For the text-containing cell, return its midpoint in [x, y] coordinate format. 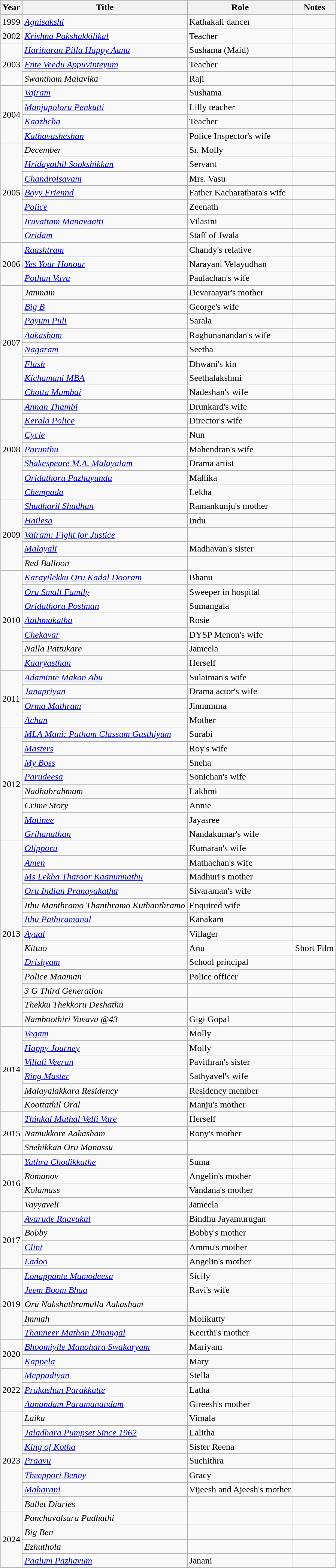
Dhwani's kin [240, 364]
2011 [11, 699]
2016 [11, 1183]
Nagaram [105, 349]
Janani [240, 1561]
3 G Third Generation [105, 991]
Shudharil Shudhan [105, 506]
Lalitha [240, 1432]
Vajram [105, 93]
Nadeshan's wife [240, 392]
Father Kacharathara's wife [240, 193]
2020 [11, 1354]
DYSP Menon's wife [240, 635]
Rony's mother [240, 1133]
Director's wife [240, 421]
Mariyam [240, 1347]
Thekku Thekkoru Deshathu [105, 1005]
Mathachan's wife [240, 862]
Gigi Gopal [240, 1019]
Drama artist [240, 464]
Masters [105, 748]
Lekha [240, 492]
Raji [240, 79]
Seethalakshmi [240, 378]
Thanneer Mathan Dinangal [105, 1333]
Agnisakshi [105, 22]
Oridathoru Puzhayundu [105, 478]
Malayali [105, 549]
Praavu [105, 1461]
MLA Mani: Patham Classum Gusthiyum [105, 734]
Yathra Chodikkathe [105, 1162]
Sivaraman's wife [240, 891]
Thinkal Muthal Velli Vare [105, 1119]
Adaminte Makan Abu [105, 677]
Anu [240, 948]
Kichamani MBA [105, 378]
Bindhu Jayamurugan [240, 1219]
Villager [240, 934]
Ladoo [105, 1261]
Suma [240, 1162]
Vairam: Fight for Justice [105, 535]
Gireesh's mother [240, 1404]
Ring Master [105, 1076]
Nalla Pattukare [105, 649]
Police officer [240, 976]
2010 [11, 620]
Raashtram [105, 250]
Ravi's wife [240, 1290]
Kittuo [105, 948]
Rosie [240, 620]
Karayilekku Oru Kadal Dooram [105, 577]
Koottathil Oral [105, 1105]
Seetha [240, 349]
King of Kotha [105, 1447]
Ms Lekha Tharoor Kaanunnathu [105, 877]
Suchithra [240, 1461]
2022 [11, 1390]
Lakhmi [240, 791]
Sushama (Maid) [240, 50]
Jaladhara Pumpset Since 1962 [105, 1432]
Ithu Manthramo Thanthramo Kuthanthramo [105, 905]
Kumaran's wife [240, 848]
Paulachan's wife [240, 278]
Raghunanandan's wife [240, 335]
Pavithran's sister [240, 1062]
Oridathoru Postman [105, 606]
Jeem Boom Bhaa [105, 1290]
2003 [11, 64]
Kerala Police [105, 421]
Yes Your Honour [105, 264]
Aanandam Paramanandam [105, 1404]
2009 [11, 535]
Namboothiri Yuvavu @43 [105, 1019]
Ithu Pathiramanal [105, 920]
Oru Nakshathramulla Aakasham [105, 1304]
Ayaal [105, 934]
2017 [11, 1240]
Chempada [105, 492]
Year [11, 7]
Red Balloon [105, 563]
Paalum Pazhavum [105, 1561]
Chandy's relative [240, 250]
Mahendran's wife [240, 449]
Oridam [105, 235]
Enquired wife [240, 905]
Drama actor's wife [240, 692]
Zeenath [240, 207]
Police Inspector's wife [240, 136]
Cycle [105, 435]
Janmam [105, 292]
George's wife [240, 307]
Surabi [240, 734]
Title [105, 7]
Pothan Vava [105, 278]
Sathyavel's wife [240, 1076]
Kanakam [240, 920]
Drishyam [105, 962]
Panchavalsara Padhathi [105, 1518]
Oru Small Family [105, 592]
Snehikkan Oru Manassu [105, 1148]
2014 [11, 1069]
2024 [11, 1539]
Avarude Raavukal [105, 1219]
2005 [11, 192]
Chekavar [105, 635]
Kappela [105, 1361]
Mary [240, 1361]
Sneha [240, 763]
Vayyaveli [105, 1204]
2007 [11, 342]
Servant [240, 164]
2004 [11, 114]
Molikutty [240, 1318]
2012 [11, 784]
Kaazhcha [105, 121]
Nun [240, 435]
Chandrolsavam [105, 179]
December [105, 150]
Sister Reena [240, 1447]
Ezhuthola [105, 1547]
Jinnumma [240, 706]
Bullet Diaries [105, 1504]
My Boss [105, 763]
Achan [105, 720]
Parunthu [105, 449]
Namukkore Aakasham [105, 1133]
Nadhabrahmam [105, 791]
Staff of Jwala [240, 235]
Iruvattam Manavaatti [105, 221]
Jayasree [240, 820]
Stella [240, 1376]
Immah [105, 1318]
Romanov [105, 1176]
Vandana's mother [240, 1190]
Ente Veedu Appuvinteyum [105, 64]
2015 [11, 1133]
Manju's mother [240, 1105]
Clint [105, 1247]
Sushama [240, 93]
Theeppori Benny [105, 1475]
Sarala [240, 321]
Notes [314, 7]
Crime Story [105, 805]
Flash [105, 364]
Kaaryasthan [105, 663]
Ammu's mother [240, 1247]
Latha [240, 1390]
Matinee [105, 820]
Keerthi's mother [240, 1333]
Amen [105, 862]
2008 [11, 449]
Sicily [240, 1276]
Lonappante Mamodeesa [105, 1276]
Meppadiyan [105, 1376]
Sulaiman's wife [240, 677]
2002 [11, 36]
2023 [11, 1461]
Vilasini [240, 221]
Sonichan's wife [240, 777]
School principal [240, 962]
Orma Mathram [105, 706]
Grihanathan [105, 834]
Annie [240, 805]
Swantham Malavika [105, 79]
Krishna Pakshakkilikal [105, 36]
Roy's wife [240, 748]
Ramankunju's mother [240, 506]
Narayani Velayudhan [240, 264]
Prakashan Parakkatte [105, 1390]
Mallika [240, 478]
Oru Indian Pranayakatha [105, 891]
Residency member [240, 1091]
Sumangala [240, 606]
Hariharan Pilla Happy Aanu [105, 50]
Mother [240, 720]
Sr. Molly [240, 150]
2006 [11, 264]
Olipporu [105, 848]
Big B [105, 307]
Aakasham [105, 335]
Vimala [240, 1418]
Mrs. Vasu [240, 179]
Boyy Friennd [105, 193]
Parudeesa [105, 777]
Short Film [314, 948]
Payum Puli [105, 321]
2013 [11, 934]
Nandakumar's wife [240, 834]
Shakespeare M.A. Malayalam [105, 464]
Happy Journey [105, 1048]
Laika [105, 1418]
Police [105, 207]
Vegam [105, 1033]
Sweeper in hospital [240, 592]
Maharani [105, 1489]
Drunkard's wife [240, 406]
Kolamass [105, 1190]
Vijeesh and Ajeesh's mother [240, 1489]
Bobby [105, 1233]
Devaraayar's mother [240, 292]
2019 [11, 1304]
Chotta Mumbai [105, 392]
Lilly teacher [240, 107]
Bhoomiyile Manohara Swakaryam [105, 1347]
Annan Thambi [105, 406]
Bobby's mother [240, 1233]
Hailesa [105, 520]
1999 [11, 22]
Police Maaman [105, 976]
Janapriyan [105, 692]
Role [240, 7]
Malayalakkara Residency [105, 1091]
Aathmakatha [105, 620]
Kathakali dancer [240, 22]
Madhuri's mother [240, 877]
Hridayathil Sookshikkan [105, 164]
Bhanu [240, 577]
Indu [240, 520]
Big Ben [105, 1532]
Manjupoloru Penkutti [105, 107]
Gracy [240, 1475]
Kathavasheshan [105, 136]
Villali Veeran [105, 1062]
Madhavan's sister [240, 549]
